Extract the [X, Y] coordinate from the center of the cell holding the provided text.  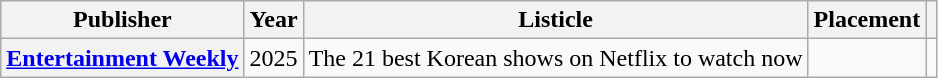
Publisher [122, 20]
Placement [867, 20]
The 21 best Korean shows on Netflix to watch now [556, 58]
Listicle [556, 20]
Year [274, 20]
2025 [274, 58]
Entertainment Weekly [122, 58]
